Identify which cell holds the provided text, then report its [x, y] central coordinate. 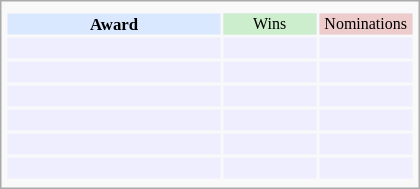
Wins [270, 24]
Nominations [366, 24]
Award [114, 24]
